Output the [X, Y] coordinate of the center of the cell containing the given text.  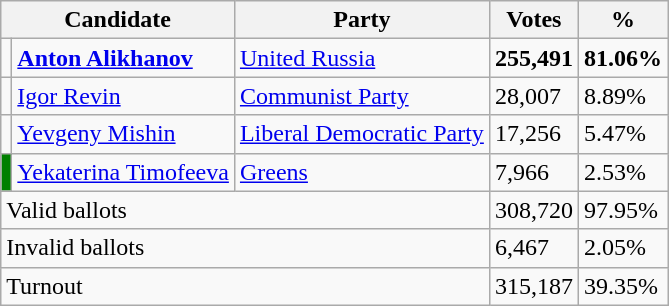
39.35% [622, 286]
17,256 [534, 134]
Communist Party [362, 96]
Votes [534, 20]
Party [362, 20]
308,720 [534, 210]
Igor Revin [124, 96]
Invalid ballots [246, 248]
2.05% [622, 248]
5.47% [622, 134]
United Russia [362, 58]
255,491 [534, 58]
315,187 [534, 286]
Anton Alikhanov [124, 58]
97.95% [622, 210]
Yevgeny Mishin [124, 134]
81.06% [622, 58]
8.89% [622, 96]
Yekaterina Timofeeva [124, 172]
Valid ballots [246, 210]
Liberal Democratic Party [362, 134]
Greens [362, 172]
2.53% [622, 172]
Candidate [118, 20]
28,007 [534, 96]
Turnout [246, 286]
6,467 [534, 248]
7,966 [534, 172]
% [622, 20]
